Return the (x, y) coordinate for the center point of the cell that contains the specified text.  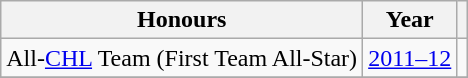
All-CHL Team (First Team All-Star) (182, 58)
Year (410, 20)
Honours (182, 20)
2011–12 (410, 58)
